Return (x, y) of the center of cell containing provided text 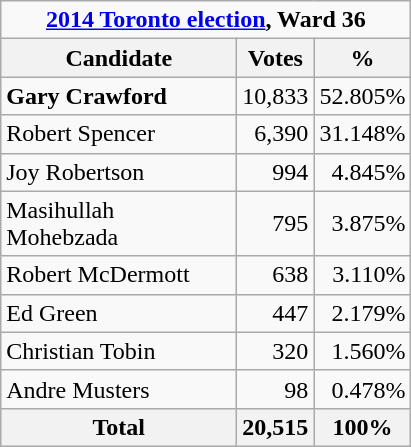
1.560% (362, 351)
Ed Green (119, 313)
52.805% (362, 96)
Votes (276, 58)
Candidate (119, 58)
100% (362, 427)
Christian Tobin (119, 351)
Joy Robertson (119, 172)
10,833 (276, 96)
2014 Toronto election, Ward 36 (206, 20)
Robert Spencer (119, 134)
20,515 (276, 427)
Masihullah Mohebzada (119, 224)
Total (119, 427)
2.179% (362, 313)
447 (276, 313)
795 (276, 224)
320 (276, 351)
3.110% (362, 275)
31.148% (362, 134)
994 (276, 172)
0.478% (362, 389)
4.845% (362, 172)
Robert McDermott (119, 275)
Gary Crawford (119, 96)
% (362, 58)
6,390 (276, 134)
3.875% (362, 224)
Andre Musters (119, 389)
98 (276, 389)
638 (276, 275)
